Provide the [X, Y] coordinate of the cell's center where the given text is located.  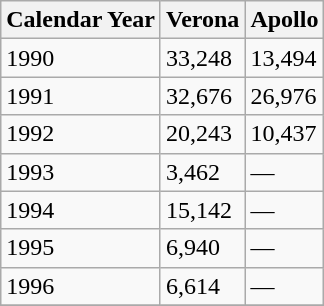
1995 [81, 248]
26,976 [284, 96]
1996 [81, 286]
3,462 [202, 172]
Verona [202, 20]
20,243 [202, 134]
15,142 [202, 210]
33,248 [202, 58]
1994 [81, 210]
13,494 [284, 58]
6,614 [202, 286]
1990 [81, 58]
Calendar Year [81, 20]
1992 [81, 134]
32,676 [202, 96]
1991 [81, 96]
Apollo [284, 20]
6,940 [202, 248]
10,437 [284, 134]
1993 [81, 172]
